Provide the (X, Y) coordinate of the cell's center where the given text is located.  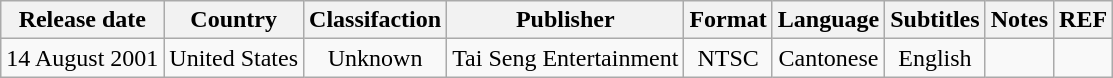
Release date (82, 20)
Tai Seng Entertainment (566, 58)
Unknown (376, 58)
Country (234, 20)
Format (728, 20)
REF (1084, 20)
Notes (1019, 20)
Publisher (566, 20)
United States (234, 58)
NTSC (728, 58)
Language (828, 20)
Classifaction (376, 20)
14 August 2001 (82, 58)
Subtitles (935, 20)
English (935, 58)
Cantonese (828, 58)
